Locate the cell with the specified text and output its (x, y) center coordinate. 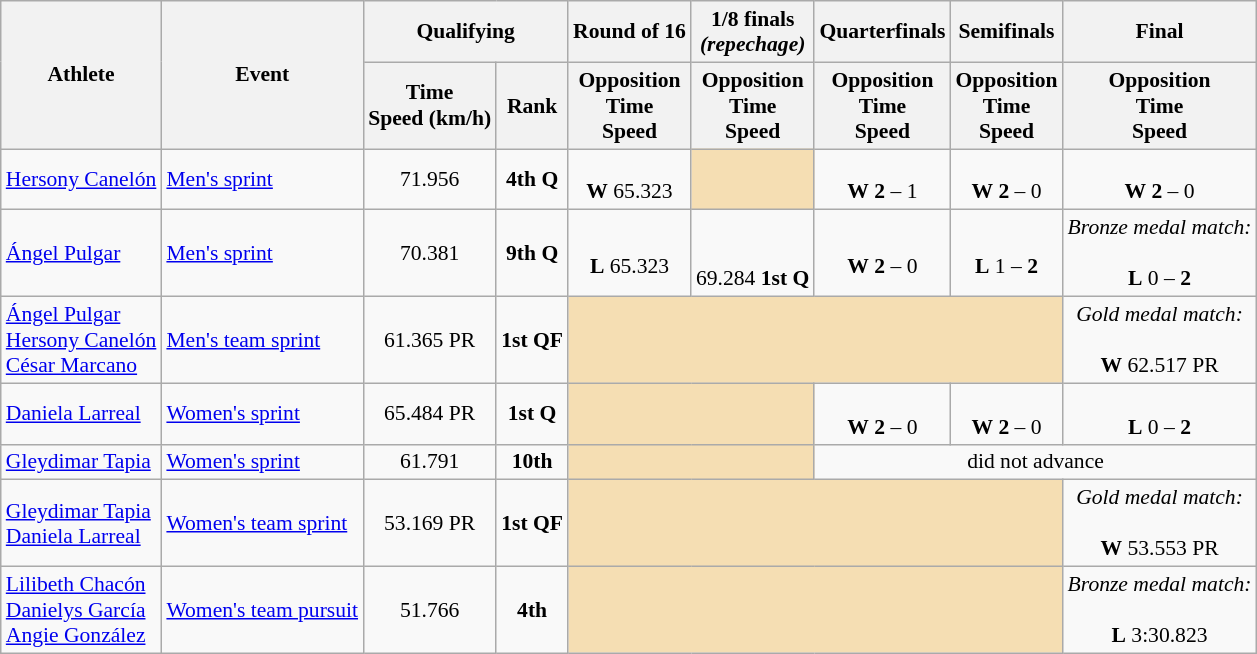
Bronze medal match:L 3:30.823 (1160, 610)
4th Q (532, 180)
10th (532, 462)
Hersony Canelón (82, 180)
Ángel PulgarHersony CanelónCésar Marcano (82, 340)
1/8 finals(repechage) (752, 32)
TimeSpeed (km/h) (430, 106)
61.365 PR (430, 340)
9th Q (532, 254)
Men's team sprint (262, 340)
W 65.323 (630, 180)
L 65.323 (630, 254)
Final (1160, 32)
L 1 – 2 (1006, 254)
Bronze medal match:L 0 – 2 (1160, 254)
Gold medal match:W 53.553 PR (1160, 524)
Lilibeth ChacónDanielys GarcíaAngie González (82, 610)
Event (262, 75)
Gold medal match:W 62.517 PR (1160, 340)
4th (532, 610)
53.169 PR (430, 524)
W 2 – 1 (882, 180)
Women's team pursuit (262, 610)
Quarterfinals (882, 32)
Semifinals (1006, 32)
61.791 (430, 462)
L 0 – 2 (1160, 414)
Gleydimar Tapia (82, 462)
Gleydimar TapiaDaniela Larreal (82, 524)
Women's team sprint (262, 524)
Qualifying (466, 32)
1st Q (532, 414)
Round of 16 (630, 32)
70.381 (430, 254)
did not advance (1035, 462)
51.766 (430, 610)
Athlete (82, 75)
69.284 1st Q (752, 254)
Ángel Pulgar (82, 254)
Daniela Larreal (82, 414)
65.484 PR (430, 414)
71.956 (430, 180)
Rank (532, 106)
